Return (x, y) of the center of cell containing provided text 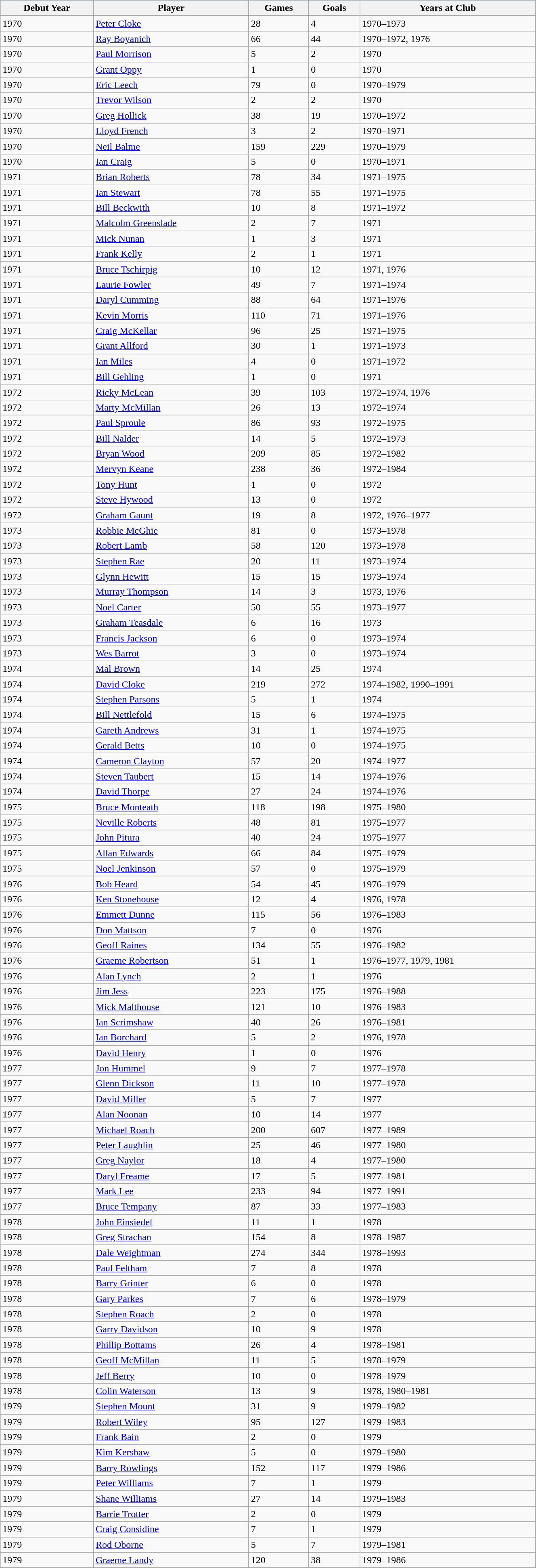
Bill Nettlefold (171, 715)
93 (334, 423)
88 (278, 300)
50 (278, 607)
David Cloke (171, 684)
48 (278, 822)
Neville Roberts (171, 822)
54 (278, 884)
Phillip Bottams (171, 1345)
Cameron Clayton (171, 761)
Daryl Cumming (171, 300)
175 (334, 992)
Years at Club (448, 8)
87 (278, 1207)
Ian Craig (171, 161)
1972–1973 (448, 438)
Graeme Robertson (171, 961)
Jeff Berry (171, 1375)
84 (334, 853)
229 (334, 146)
Gary Parkes (171, 1299)
Eric Leech (171, 85)
152 (278, 1468)
16 (334, 623)
Brian Roberts (171, 177)
1978, 1980–1981 (448, 1391)
94 (334, 1191)
159 (278, 146)
Bryan Wood (171, 454)
39 (278, 392)
Bill Gehling (171, 377)
1979–1980 (448, 1453)
Allan Edwards (171, 853)
118 (278, 807)
1978–1987 (448, 1237)
Ray Boyanich (171, 39)
Greg Hollick (171, 115)
Greg Strachan (171, 1237)
Bill Beckwith (171, 208)
Don Mattson (171, 930)
Kim Kershaw (171, 1453)
Mark Lee (171, 1191)
344 (334, 1253)
Bill Nalder (171, 438)
49 (278, 285)
121 (278, 1007)
36 (334, 469)
1977–1981 (448, 1176)
1976–1982 (448, 945)
96 (278, 331)
Wes Barrot (171, 653)
Craig McKellar (171, 331)
Frank Kelly (171, 254)
Greg Naylor (171, 1160)
1972–1975 (448, 423)
Robert Wiley (171, 1421)
Paul Morrison (171, 54)
46 (334, 1145)
30 (278, 346)
1971, 1976 (448, 269)
Francis Jackson (171, 638)
Mervyn Keane (171, 469)
134 (278, 945)
Peter Cloke (171, 23)
Marty McMillan (171, 407)
1977–1983 (448, 1207)
1972–1984 (448, 469)
219 (278, 684)
1976–1979 (448, 884)
John Einsiedel (171, 1222)
Mal Brown (171, 669)
1975–1980 (448, 807)
51 (278, 961)
Ken Stonehouse (171, 899)
Rod Oborne (171, 1545)
Garry Davidson (171, 1329)
Neil Balme (171, 146)
Peter Laughlin (171, 1145)
17 (278, 1176)
233 (278, 1191)
Paul Sproule (171, 423)
Barry Rowlings (171, 1468)
Stephen Roach (171, 1314)
223 (278, 992)
Daryl Freame (171, 1176)
28 (278, 23)
Peter Williams (171, 1483)
1970–1973 (448, 23)
33 (334, 1207)
Mick Malthouse (171, 1007)
Steve Hywood (171, 500)
Graham Teasdale (171, 623)
Grant Oppy (171, 69)
David Thorpe (171, 792)
Robert Lamb (171, 546)
Paul Feltham (171, 1268)
Michael Roach (171, 1130)
Bruce Monteath (171, 807)
64 (334, 300)
Noel Carter (171, 607)
Bob Heard (171, 884)
Steven Taubert (171, 776)
Ian Scrimshaw (171, 1022)
85 (334, 454)
607 (334, 1130)
Gareth Andrews (171, 730)
272 (334, 684)
1972–1974 (448, 407)
Jon Hummel (171, 1068)
Ian Borchard (171, 1038)
209 (278, 454)
Laurie Fowler (171, 285)
Kevin Morris (171, 315)
Alan Noonan (171, 1114)
1973, 1976 (448, 592)
1977–1991 (448, 1191)
1974–1982, 1990–1991 (448, 684)
238 (278, 469)
79 (278, 85)
Frank Bain (171, 1437)
1972–1982 (448, 454)
117 (334, 1468)
Barry Grinter (171, 1283)
Dale Weightman (171, 1253)
Glynn Hewitt (171, 576)
71 (334, 315)
Stephen Mount (171, 1406)
115 (278, 914)
1972–1974, 1976 (448, 392)
18 (278, 1160)
1970–1972, 1976 (448, 39)
127 (334, 1421)
1978–1981 (448, 1345)
1974–1977 (448, 761)
Jim Jess (171, 992)
Mick Nunan (171, 239)
86 (278, 423)
Bruce Tempany (171, 1207)
Emmett Dunne (171, 914)
Ian Miles (171, 361)
David Henry (171, 1053)
1978–1993 (448, 1253)
56 (334, 914)
Games (278, 8)
Lloyd French (171, 131)
1970–1972 (448, 115)
Debut Year (47, 8)
1979–1981 (448, 1545)
34 (334, 177)
44 (334, 39)
58 (278, 546)
1971–1973 (448, 346)
Goals (334, 8)
1976–1981 (448, 1022)
Colin Waterson (171, 1391)
Noel Jenkinson (171, 868)
1976–1988 (448, 992)
Alan Lynch (171, 976)
Bruce Tschirpig (171, 269)
1979–1982 (448, 1406)
274 (278, 1253)
1973–1977 (448, 607)
Geoff McMillan (171, 1360)
Shane Williams (171, 1499)
110 (278, 315)
Murray Thompson (171, 592)
Stephen Parsons (171, 700)
1972, 1976–1977 (448, 515)
1976–1977, 1979, 1981 (448, 961)
95 (278, 1421)
Ricky McLean (171, 392)
Ian Stewart (171, 193)
Barrie Trotter (171, 1514)
Player (171, 8)
200 (278, 1130)
Geoff Raines (171, 945)
154 (278, 1237)
Stephen Rae (171, 561)
45 (334, 884)
Trevor Wilson (171, 100)
198 (334, 807)
David Miller (171, 1099)
Malcolm Greenslade (171, 223)
1977–1989 (448, 1130)
Graeme Landy (171, 1560)
John Pitura (171, 838)
Graham Gaunt (171, 515)
Glenn Dickson (171, 1084)
Grant Allford (171, 346)
Craig Considine (171, 1529)
Gerald Betts (171, 746)
Robbie McGhie (171, 530)
Tony Hunt (171, 484)
1971–1974 (448, 285)
103 (334, 392)
